Determine the (x, y) coordinate at the center of the cell enclosing the given text.  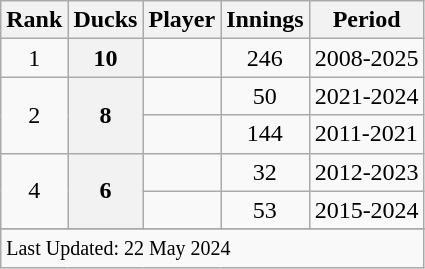
4 (34, 191)
2012-2023 (366, 172)
1 (34, 58)
Innings (265, 20)
50 (265, 96)
2 (34, 115)
Ducks (106, 20)
2011-2021 (366, 134)
144 (265, 134)
2008-2025 (366, 58)
246 (265, 58)
Rank (34, 20)
Period (366, 20)
32 (265, 172)
Last Updated: 22 May 2024 (212, 248)
8 (106, 115)
6 (106, 191)
10 (106, 58)
Player (182, 20)
53 (265, 210)
2015-2024 (366, 210)
2021-2024 (366, 96)
